Extract the (X, Y) coordinate from the center of the cell holding the provided text.  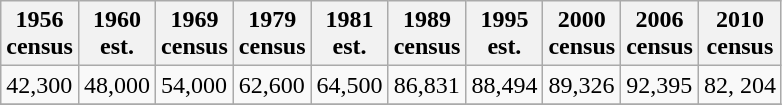
82, 204 (740, 85)
1989 census (427, 34)
1979 census (272, 34)
88,494 (504, 85)
2006 census (660, 34)
54,000 (195, 85)
2000 census (582, 34)
62,600 (272, 85)
42,300 (40, 85)
1981 est. (350, 34)
2010 census (740, 34)
1995 est. (504, 34)
92,395 (660, 85)
1956 census (40, 34)
86,831 (427, 85)
89,326 (582, 85)
1960 est. (116, 34)
64,500 (350, 85)
48,000 (116, 85)
1969 census (195, 34)
